Capture the cell that displays the provided text and extract its (X, Y) central coordinate. 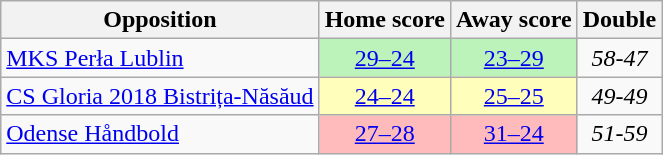
51-59 (619, 134)
Home score (384, 20)
CS Gloria 2018 Bistrița-Năsăud (160, 96)
25–25 (514, 96)
Away score (514, 20)
31–24 (514, 134)
MKS Perła Lublin (160, 58)
Odense Håndbold (160, 134)
49-49 (619, 96)
27–28 (384, 134)
Opposition (160, 20)
23–29 (514, 58)
Double (619, 20)
24–24 (384, 96)
29–24 (384, 58)
58-47 (619, 58)
